Detect which cell encompasses the target text, then output its [X, Y] center coordinate. 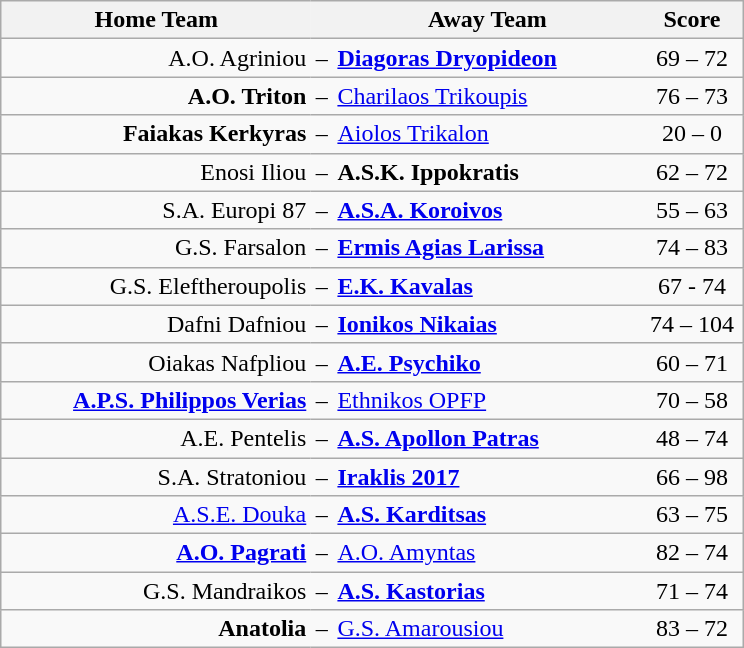
71 – 74 [692, 591]
S.A. Stratoniou [156, 477]
Home Team [156, 20]
G.S. Mandraikos [156, 591]
A.S.A. Koroivos [488, 210]
Faiakas Kerkyras [156, 134]
G.S. Farsalon [156, 248]
69 – 72 [692, 58]
Dafni Dafniou [156, 324]
G.S. Amarousiou [488, 629]
Charilaos Trikoupis [488, 96]
67 - 74 [692, 286]
Ermis Agias Larissa [488, 248]
63 – 75 [692, 515]
A.O. Amyntas [488, 553]
66 – 98 [692, 477]
Away Team [488, 20]
62 – 72 [692, 172]
S.A. Europi 87 [156, 210]
Ionikos Nikaias [488, 324]
Diagoras Dryopideon [488, 58]
Iraklis 2017 [488, 477]
A.O. Agriniou [156, 58]
60 – 71 [692, 362]
A.S. Kastorias [488, 591]
Anatolia [156, 629]
74 – 83 [692, 248]
20 – 0 [692, 134]
A.E. Psychiko [488, 362]
Score [692, 20]
48 – 74 [692, 438]
Aiolos Trikalon [488, 134]
55 – 63 [692, 210]
G.S. Eleftheroupolis [156, 286]
A.O. Pagrati [156, 553]
A.P.S. Philippos Verias [156, 400]
76 – 73 [692, 96]
82 – 74 [692, 553]
83 – 72 [692, 629]
A.S. Apollon Patras [488, 438]
Ethnikos OPFP [488, 400]
74 – 104 [692, 324]
A.S. Karditsas [488, 515]
Oiakas Nafpliou [156, 362]
A.S.E. Douka [156, 515]
E.K. Kavalas [488, 286]
A.O. Triton [156, 96]
Enosi Iliou [156, 172]
A.S.K. Ippokratis [488, 172]
A.E. Pentelis [156, 438]
70 – 58 [692, 400]
